Return the (x, y) coordinate for the center point of the cell that contains the specified text.  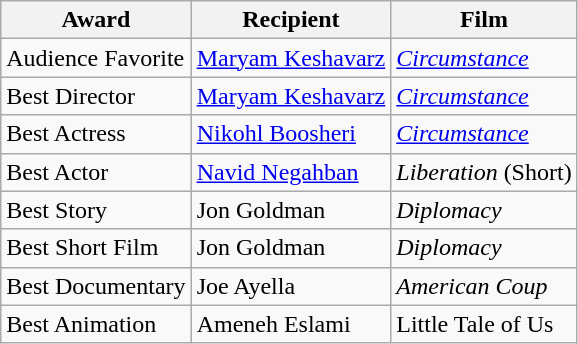
Recipient (291, 20)
Best Actor (96, 172)
Best Animation (96, 324)
Joe Ayella (291, 286)
Liberation (Short) (484, 172)
Best Documentary (96, 286)
Best Director (96, 96)
Navid Negahban (291, 172)
Nikohl Boosheri (291, 134)
American Coup (484, 286)
Ameneh Eslami (291, 324)
Little Tale of Us (484, 324)
Best Short Film (96, 248)
Best Actress (96, 134)
Film (484, 20)
Audience Favorite (96, 58)
Best Story (96, 210)
Award (96, 20)
